Return [X, Y] of the center of cell containing provided text 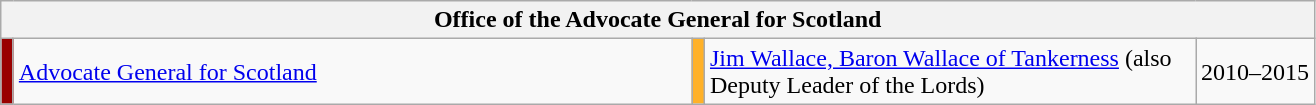
2010–2015 [1256, 72]
Advocate General for Scotland [352, 72]
Jim Wallace, Baron Wallace of Tankerness (also Deputy Leader of the Lords) [950, 72]
Office of the Advocate General for Scotland [658, 20]
